Provide the [x, y] coordinate of the cell's center where the given text is located.  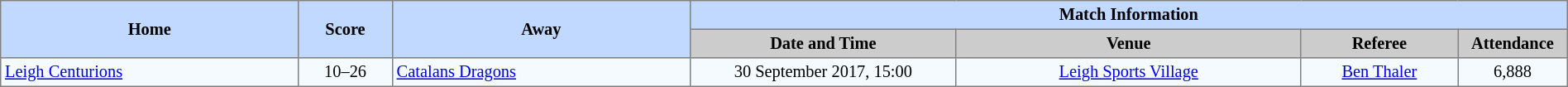
Match Information [1128, 15]
Ben Thaler [1379, 72]
Catalans Dragons [541, 72]
Referee [1379, 43]
Attendance [1513, 43]
Leigh Centurions [150, 72]
Home [150, 30]
Away [541, 30]
Date and Time [823, 43]
10–26 [346, 72]
Leigh Sports Village [1128, 72]
6,888 [1513, 72]
30 September 2017, 15:00 [823, 72]
Score [346, 30]
Venue [1128, 43]
